Find where the given text appears and provide that cell's center as (x, y) coordinate. 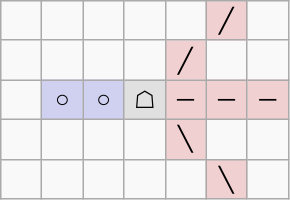
☖ (144, 100)
